Capture the cell that displays the provided text and extract its [x, y] central coordinate. 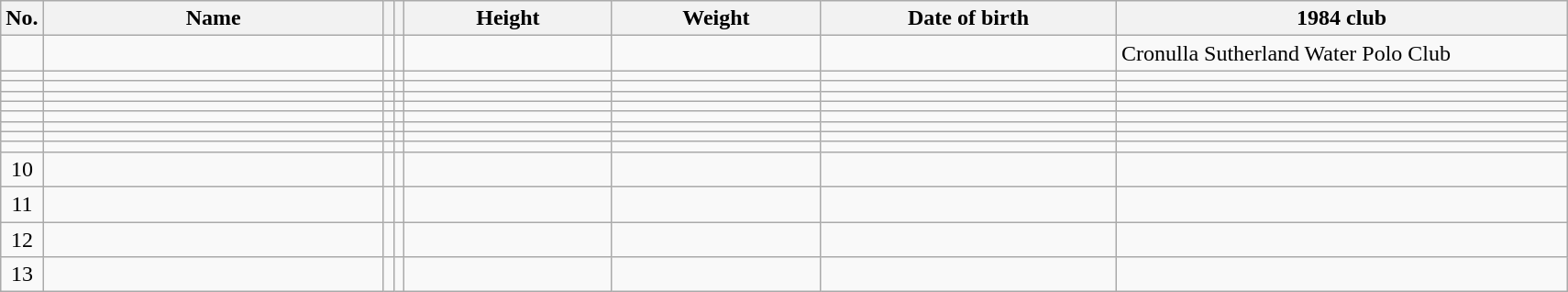
1984 club [1342, 18]
Cronulla Sutherland Water Polo Club [1342, 53]
Name [213, 18]
Date of birth [968, 18]
Weight [715, 18]
11 [22, 204]
12 [22, 240]
Height [508, 18]
No. [22, 18]
10 [22, 169]
13 [22, 275]
